Scan for the cell matching the given text and deliver its (x, y) coordinate at center. 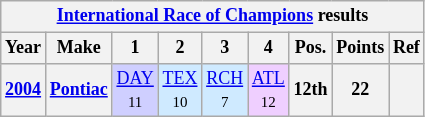
2 (180, 48)
3 (225, 48)
Points (360, 48)
RCH7 (225, 90)
2004 (24, 90)
TEX10 (180, 90)
4 (269, 48)
1 (135, 48)
Make (78, 48)
Year (24, 48)
22 (360, 90)
Pos. (310, 48)
ATL12 (269, 90)
International Race of Champions results (212, 16)
Pontiac (78, 90)
Ref (407, 48)
12th (310, 90)
DAY11 (135, 90)
